Provide the [x, y] coordinate of the cell's center where the given text is located.  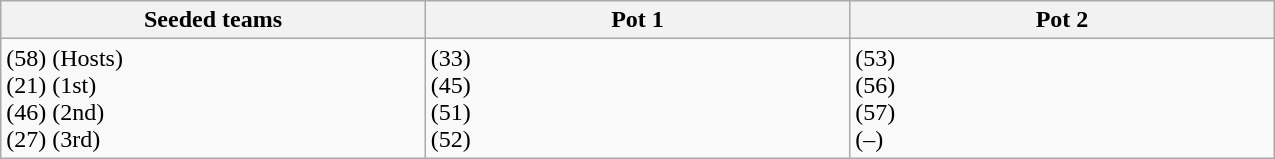
Seeded teams [213, 20]
Pot 1 [637, 20]
Pot 2 [1062, 20]
(58) (Hosts) (21) (1st) (46) (2nd) (27) (3rd) [213, 98]
(33) (45) (51) (52) [637, 98]
(53) (56) (57) (–) [1062, 98]
